Scan for the cell matching the given text and deliver its [X, Y] coordinate at center. 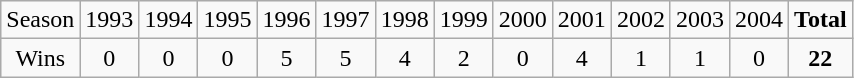
22 [821, 58]
1998 [404, 20]
1993 [110, 20]
2002 [640, 20]
2000 [522, 20]
2001 [582, 20]
1996 [286, 20]
2004 [758, 20]
1994 [168, 20]
Total [821, 20]
1999 [464, 20]
1997 [346, 20]
Season [40, 20]
Wins [40, 58]
2 [464, 58]
2003 [700, 20]
1995 [228, 20]
